For the text-containing cell, return its midpoint in (x, y) coordinate format. 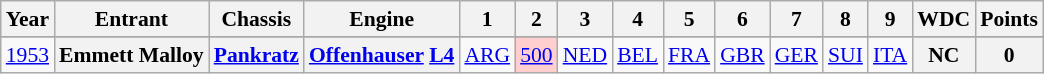
NC (944, 55)
Offenhauser L4 (382, 55)
GER (796, 55)
FRA (689, 55)
6 (742, 19)
Emmett Malloy (132, 55)
BEL (638, 55)
3 (585, 19)
ITA (890, 55)
1953 (28, 55)
Pankratz (256, 55)
Chassis (256, 19)
Entrant (132, 19)
5 (689, 19)
NED (585, 55)
0 (1009, 55)
Engine (382, 19)
Year (28, 19)
WDC (944, 19)
8 (846, 19)
SUI (846, 55)
ARG (487, 55)
9 (890, 19)
1 (487, 19)
2 (536, 19)
500 (536, 55)
7 (796, 19)
GBR (742, 55)
Points (1009, 19)
4 (638, 19)
